Extract the (X, Y) coordinate from the center of the cell holding the provided text.  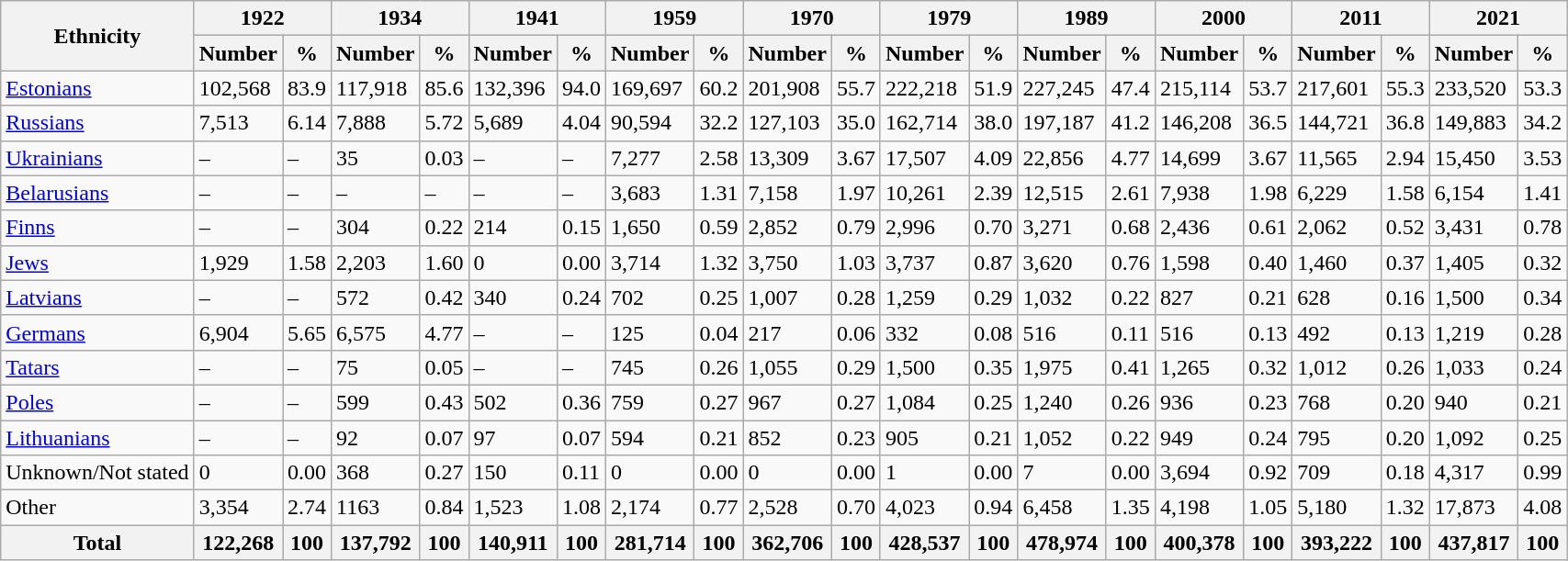
34.2 (1543, 123)
197,187 (1062, 123)
140,911 (513, 543)
15,450 (1473, 158)
1,240 (1062, 402)
Lithuanians (97, 438)
4.09 (994, 158)
967 (787, 402)
1,032 (1062, 297)
905 (924, 438)
1,460 (1337, 263)
0.77 (718, 508)
0.36 (581, 402)
0.78 (1543, 228)
572 (376, 297)
0.43 (445, 402)
1,265 (1199, 367)
1922 (263, 18)
1,012 (1337, 367)
0.68 (1130, 228)
1,259 (924, 297)
3,750 (787, 263)
0.18 (1405, 473)
281,714 (650, 543)
936 (1199, 402)
127,103 (787, 123)
201,908 (787, 88)
4.08 (1543, 508)
12,515 (1062, 193)
1.97 (856, 193)
1,084 (924, 402)
1.31 (718, 193)
759 (650, 402)
3,683 (650, 193)
6,229 (1337, 193)
0.59 (718, 228)
3,271 (1062, 228)
4,198 (1199, 508)
162,714 (924, 123)
3.53 (1543, 158)
0.87 (994, 263)
1,219 (1473, 332)
Unknown/Not stated (97, 473)
852 (787, 438)
0.79 (856, 228)
6,575 (376, 332)
628 (1337, 297)
Latvians (97, 297)
1.08 (581, 508)
169,697 (650, 88)
1941 (536, 18)
2,528 (787, 508)
492 (1337, 332)
745 (650, 367)
Estonians (97, 88)
1,033 (1473, 367)
768 (1337, 402)
827 (1199, 297)
340 (513, 297)
3,714 (650, 263)
1 (924, 473)
90,594 (650, 123)
5,180 (1337, 508)
1989 (1086, 18)
Belarusians (97, 193)
0.61 (1268, 228)
102,568 (238, 88)
125 (650, 332)
5.72 (445, 123)
0.42 (445, 297)
428,537 (924, 543)
7,158 (787, 193)
6,154 (1473, 193)
Ukrainians (97, 158)
400,378 (1199, 543)
6,904 (238, 332)
6.14 (307, 123)
1,055 (787, 367)
217,601 (1337, 88)
Ethnicity (97, 36)
1970 (812, 18)
13,309 (787, 158)
2011 (1361, 18)
7,513 (238, 123)
214 (513, 228)
36.5 (1268, 123)
0.05 (445, 367)
51.9 (994, 88)
795 (1337, 438)
144,721 (1337, 123)
55.7 (856, 88)
7 (1062, 473)
3,737 (924, 263)
940 (1473, 402)
Russians (97, 123)
0.92 (1268, 473)
1.03 (856, 263)
478,974 (1062, 543)
Total (97, 543)
150 (513, 473)
2.61 (1130, 193)
17,507 (924, 158)
1979 (948, 18)
1,523 (513, 508)
6,458 (1062, 508)
393,222 (1337, 543)
117,918 (376, 88)
2.58 (718, 158)
11,565 (1337, 158)
362,706 (787, 543)
Finns (97, 228)
0.16 (1405, 297)
2,203 (376, 263)
7,888 (376, 123)
35.0 (856, 123)
2000 (1224, 18)
1934 (400, 18)
2,174 (650, 508)
0.99 (1543, 473)
1.98 (1268, 193)
1.60 (445, 263)
17,873 (1473, 508)
0.52 (1405, 228)
1.41 (1543, 193)
2,852 (787, 228)
1163 (376, 508)
47.4 (1130, 88)
92 (376, 438)
7,938 (1199, 193)
0.41 (1130, 367)
10,261 (924, 193)
97 (513, 438)
146,208 (1199, 123)
Poles (97, 402)
7,277 (650, 158)
0.34 (1543, 297)
60.2 (718, 88)
1,007 (787, 297)
0.08 (994, 332)
Tatars (97, 367)
1,650 (650, 228)
3,620 (1062, 263)
3,431 (1473, 228)
132,396 (513, 88)
2,996 (924, 228)
94.0 (581, 88)
3,694 (1199, 473)
599 (376, 402)
332 (924, 332)
4,317 (1473, 473)
36.8 (1405, 123)
Other (97, 508)
1,598 (1199, 263)
0.94 (994, 508)
594 (650, 438)
0.35 (994, 367)
0.04 (718, 332)
0.84 (445, 508)
227,245 (1062, 88)
702 (650, 297)
0.15 (581, 228)
2,436 (1199, 228)
Jews (97, 263)
53.7 (1268, 88)
1959 (674, 18)
55.3 (1405, 88)
1,092 (1473, 438)
83.9 (307, 88)
14,699 (1199, 158)
1.35 (1130, 508)
32.2 (718, 123)
304 (376, 228)
2.39 (994, 193)
368 (376, 473)
85.6 (445, 88)
35 (376, 158)
122,268 (238, 543)
5.65 (307, 332)
709 (1337, 473)
1.05 (1268, 508)
502 (513, 402)
2.94 (1405, 158)
222,218 (924, 88)
Germans (97, 332)
0.76 (1130, 263)
5,689 (513, 123)
149,883 (1473, 123)
137,792 (376, 543)
0.06 (856, 332)
3,354 (238, 508)
233,520 (1473, 88)
1,405 (1473, 263)
2021 (1497, 18)
4.04 (581, 123)
4,023 (924, 508)
53.3 (1543, 88)
2.74 (307, 508)
215,114 (1199, 88)
1,052 (1062, 438)
0.40 (1268, 263)
2,062 (1337, 228)
437,817 (1473, 543)
1,975 (1062, 367)
75 (376, 367)
0.03 (445, 158)
22,856 (1062, 158)
217 (787, 332)
949 (1199, 438)
1,929 (238, 263)
41.2 (1130, 123)
38.0 (994, 123)
0.37 (1405, 263)
